From the cell containing the given text, extract its center point as [x, y] coordinate. 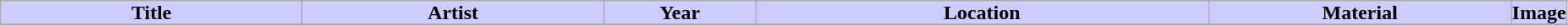
Title [152, 12]
Material [1360, 12]
Location [982, 12]
Year [680, 12]
Artist [453, 12]
Image [1538, 12]
